Return the (X, Y) coordinate for the center point of the cell that contains the specified text.  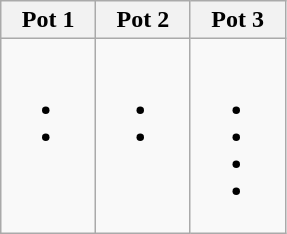
Pot 2 (142, 20)
Pot 3 (238, 20)
Pot 1 (48, 20)
